Locate the cell with the specified text and output its [X, Y] center coordinate. 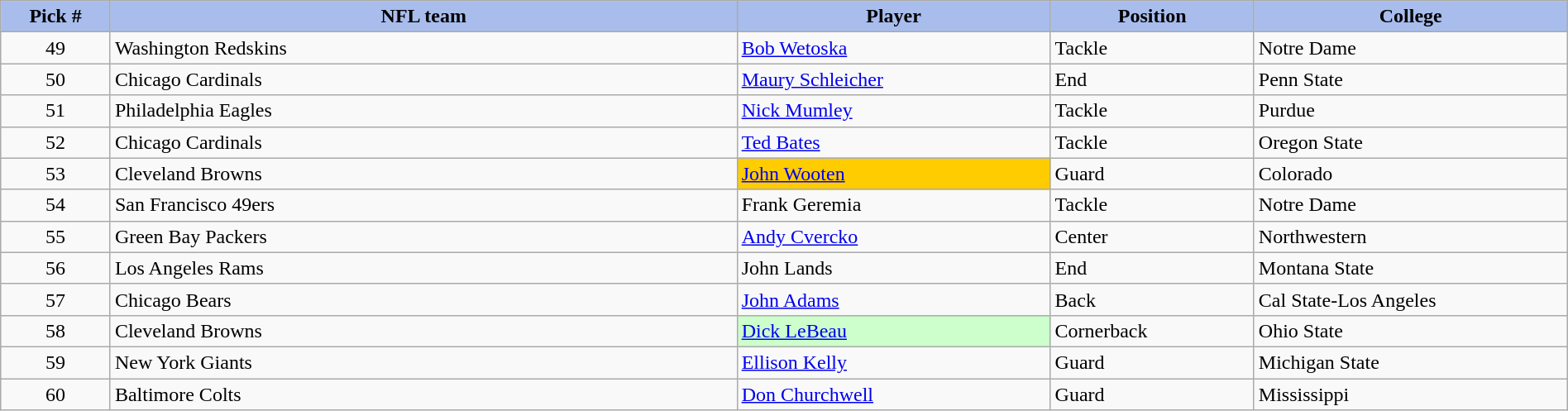
Mississippi [1411, 394]
Ohio State [1411, 331]
Frank Geremia [893, 205]
John Wooten [893, 174]
Back [1152, 299]
Center [1152, 237]
Penn State [1411, 79]
Green Bay Packers [423, 237]
51 [56, 111]
Los Angeles Rams [423, 268]
John Adams [893, 299]
52 [56, 142]
Don Churchwell [893, 394]
Chicago Bears [423, 299]
Colorado [1411, 174]
John Lands [893, 268]
Philadelphia Eagles [423, 111]
57 [56, 299]
Oregon State [1411, 142]
New York Giants [423, 362]
Ellison Kelly [893, 362]
Cal State-Los Angeles [1411, 299]
Nick Mumley [893, 111]
Bob Wetoska [893, 48]
Northwestern [1411, 237]
53 [56, 174]
60 [56, 394]
Purdue [1411, 111]
Position [1152, 17]
Cornerback [1152, 331]
College [1411, 17]
Washington Redskins [423, 48]
Montana State [1411, 268]
Andy Cvercko [893, 237]
NFL team [423, 17]
58 [56, 331]
Dick LeBeau [893, 331]
Michigan State [1411, 362]
55 [56, 237]
50 [56, 79]
59 [56, 362]
54 [56, 205]
Ted Bates [893, 142]
49 [56, 48]
Maury Schleicher [893, 79]
Pick # [56, 17]
Player [893, 17]
San Francisco 49ers [423, 205]
Baltimore Colts [423, 394]
56 [56, 268]
